Identify which cell holds the provided text, then report its (x, y) central coordinate. 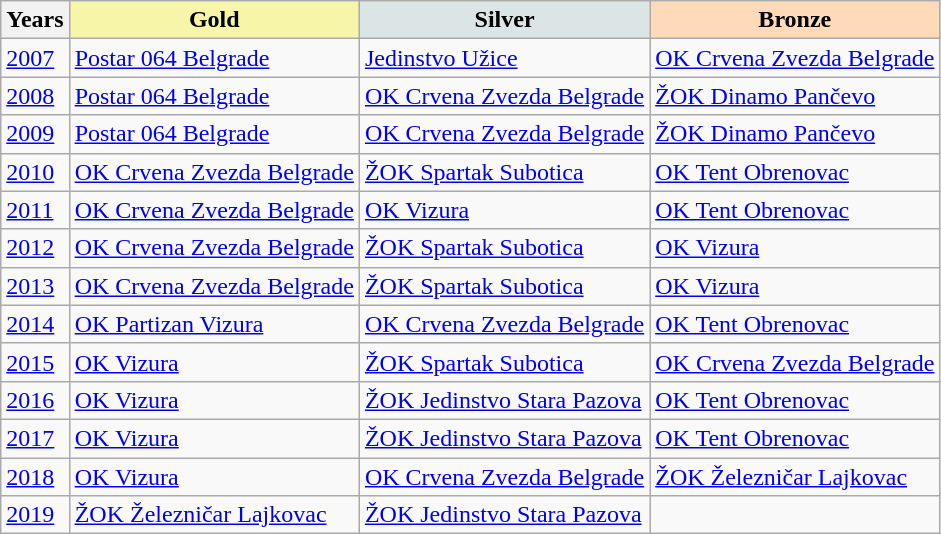
OK Partizan Vizura (214, 324)
Gold (214, 20)
2015 (35, 362)
2019 (35, 515)
2012 (35, 248)
Jedinstvo Užice (504, 58)
Silver (504, 20)
Bronze (795, 20)
2017 (35, 438)
2008 (35, 96)
2013 (35, 286)
2018 (35, 477)
2009 (35, 134)
2011 (35, 210)
2010 (35, 172)
Years (35, 20)
2016 (35, 400)
2014 (35, 324)
2007 (35, 58)
